Return the [x, y] coordinate for the center point of the cell that contains the specified text.  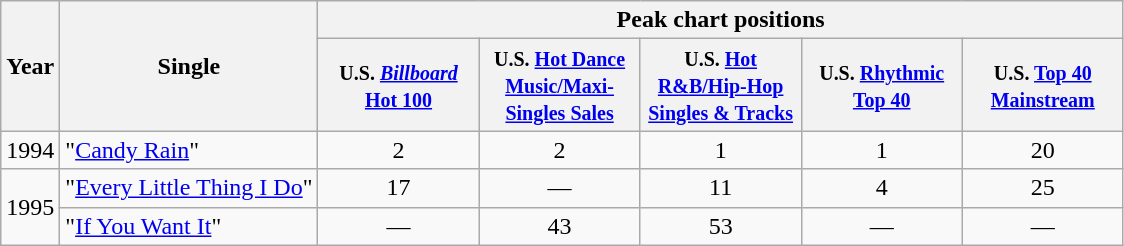
25 [1042, 188]
U.S. Hot Dance Music/Maxi-Singles Sales [560, 85]
Single [189, 66]
"Every Little Thing I Do" [189, 188]
U.S. Top 40 Mainstream [1042, 85]
43 [560, 226]
Year [30, 66]
"If You Want It" [189, 226]
4 [882, 188]
53 [720, 226]
Peak chart positions [720, 20]
1995 [30, 207]
U.S. Hot R&B/Hip-Hop Singles & Tracks [720, 85]
20 [1042, 150]
U.S. Billboard Hot 100 [398, 85]
17 [398, 188]
"Candy Rain" [189, 150]
U.S. Rhythmic Top 40 [882, 85]
11 [720, 188]
1994 [30, 150]
